Output the [x, y] coordinate of the center of the cell containing the given text.  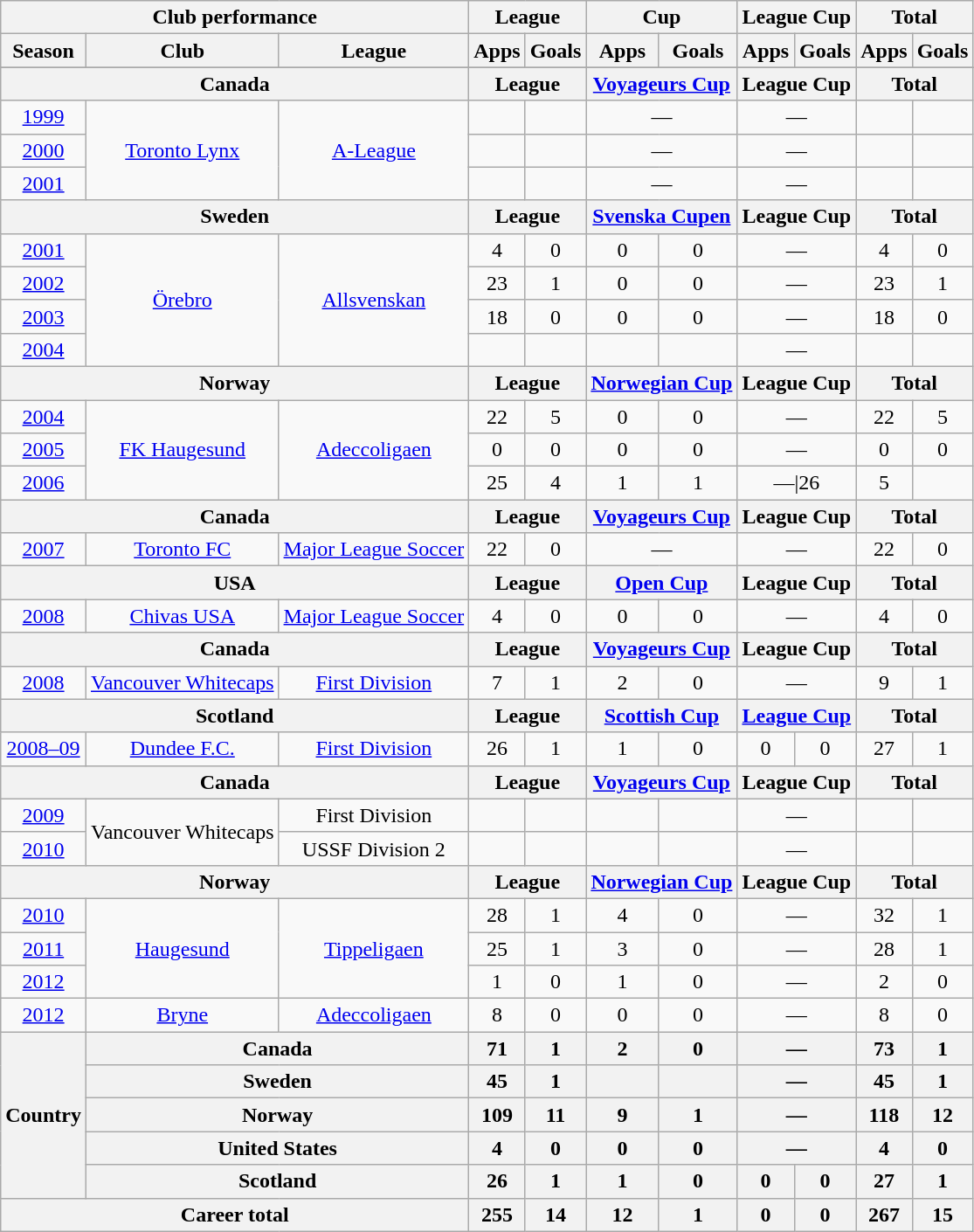
Svenska Cupen [662, 217]
1999 [44, 117]
Cup [662, 17]
2008–09 [44, 749]
255 [497, 1215]
109 [497, 1115]
United States [277, 1148]
2007 [44, 550]
71 [497, 1049]
32 [884, 915]
Bryne [182, 1015]
Haugesund [182, 948]
Open Cup [662, 583]
Allsvenskan [374, 300]
USA [235, 583]
2009 [44, 815]
15 [943, 1215]
Country [44, 1115]
73 [884, 1049]
Chivas USA [182, 616]
Career total [235, 1215]
Toronto FC [182, 550]
14 [556, 1215]
267 [884, 1215]
2000 [44, 150]
2003 [44, 316]
Club performance [235, 17]
A-League [374, 150]
2005 [44, 450]
118 [884, 1115]
Club [182, 51]
Tippeligaen [374, 948]
3 [622, 948]
7 [497, 682]
2006 [44, 483]
Season [44, 51]
Scottish Cup [662, 716]
11 [556, 1115]
Dundee F.C. [182, 749]
—|26 [797, 483]
2011 [44, 948]
FK Haugesund [182, 450]
Örebro [182, 300]
2002 [44, 283]
USSF Division 2 [374, 848]
Toronto Lynx [182, 150]
